Output the (x, y) coordinate of the center of the cell containing the given text.  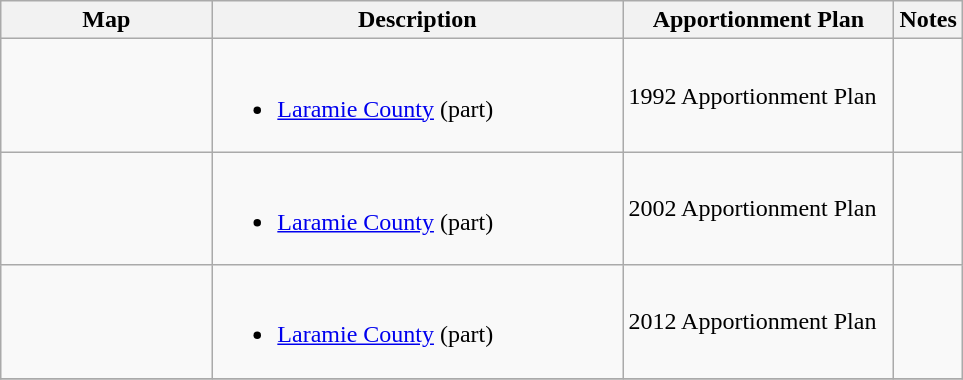
Description (418, 20)
Notes (928, 20)
Map (106, 20)
1992 Apportionment Plan (758, 96)
Apportionment Plan (758, 20)
2002 Apportionment Plan (758, 208)
2012 Apportionment Plan (758, 322)
